Find where the given text appears and provide that cell's center as (X, Y) coordinate. 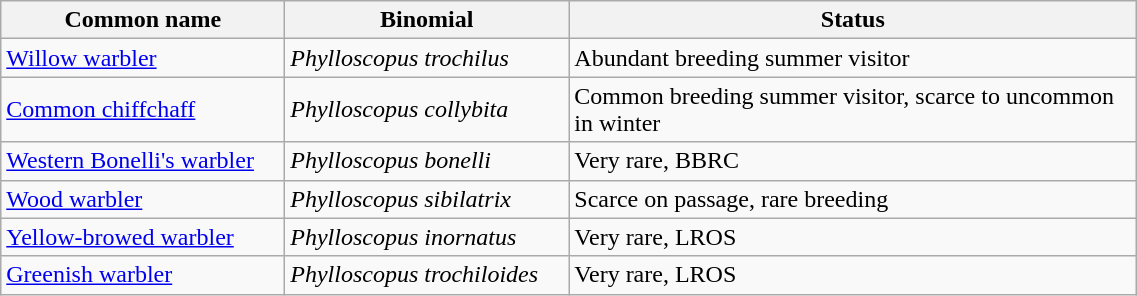
Phylloscopus collybita (427, 110)
Binomial (427, 20)
Common chiffchaff (143, 110)
Scarce on passage, rare breeding (853, 199)
Abundant breeding summer visitor (853, 58)
Status (853, 20)
Phylloscopus sibilatrix (427, 199)
Common breeding summer visitor, scarce to uncommon in winter (853, 110)
Willow warbler (143, 58)
Phylloscopus trochiloides (427, 275)
Western Bonelli's warbler (143, 161)
Phylloscopus trochilus (427, 58)
Common name (143, 20)
Greenish warbler (143, 275)
Wood warbler (143, 199)
Phylloscopus inornatus (427, 237)
Very rare, BBRC (853, 161)
Yellow-browed warbler (143, 237)
Phylloscopus bonelli (427, 161)
